Extract the [x, y] coordinate from the center of the cell holding the provided text.  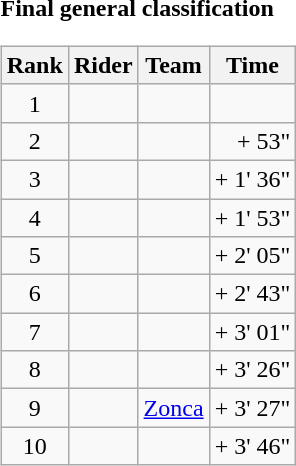
8 [34, 370]
+ 3' 46" [252, 446]
+ 2' 43" [252, 294]
1 [34, 103]
Time [252, 65]
2 [34, 141]
+ 3' 01" [252, 332]
+ 3' 27" [252, 408]
9 [34, 408]
+ 3' 26" [252, 370]
+ 1' 53" [252, 217]
Rank [34, 65]
7 [34, 332]
6 [34, 294]
4 [34, 217]
3 [34, 179]
Zonca [174, 408]
+ 2' 05" [252, 256]
Rider [103, 65]
+ 53" [252, 141]
5 [34, 256]
Team [174, 65]
10 [34, 446]
+ 1' 36" [252, 179]
